Determine the (x, y) coordinate at the center of the cell enclosing the given text.  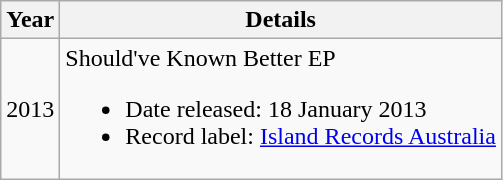
2013 (30, 109)
Year (30, 20)
Details (281, 20)
Should've Known Better EPDate released: 18 January 2013Record label: Island Records Australia (281, 109)
